Return the [X, Y] coordinate for the center point of the cell that contains the specified text.  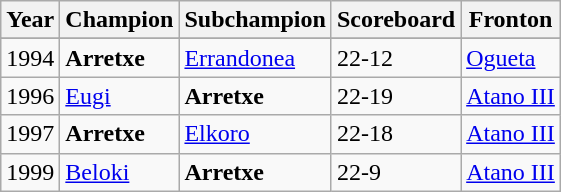
22-18 [396, 134]
Errandonea [255, 58]
Scoreboard [396, 20]
Eugi [120, 96]
1997 [30, 134]
Year [30, 20]
Subchampion [255, 20]
1996 [30, 96]
Ogueta [511, 58]
22-9 [396, 172]
1994 [30, 58]
Fronton [511, 20]
22-19 [396, 96]
22-12 [396, 58]
1999 [30, 172]
Beloki [120, 172]
Champion [120, 20]
Elkoro [255, 134]
